Search for the cell housing the specified text and yield its (x, y) center coordinate. 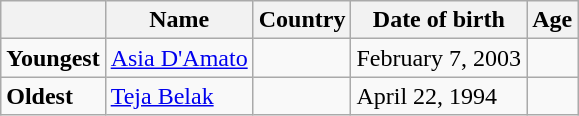
Oldest (53, 96)
Youngest (53, 58)
Name (179, 20)
Asia D'Amato (179, 58)
February 7, 2003 (439, 58)
April 22, 1994 (439, 96)
Teja Belak (179, 96)
Age (552, 20)
Country (302, 20)
Date of birth (439, 20)
